Identify which cell holds the provided text, then report its [x, y] central coordinate. 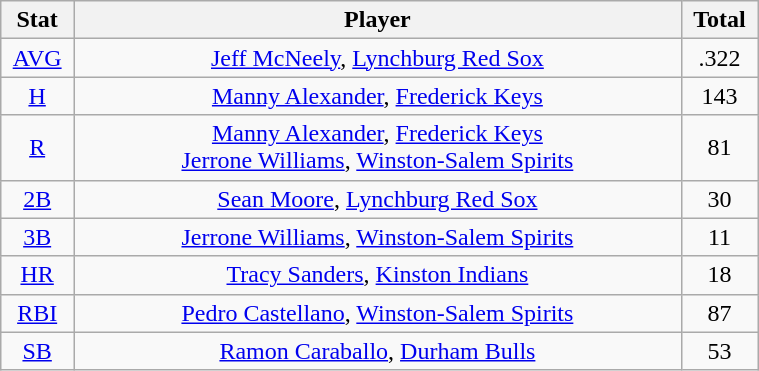
Jerrone Williams, Winston-Salem Spirits [378, 237]
HR [38, 275]
SB [38, 351]
143 [719, 96]
Stat [38, 20]
Player [378, 20]
Ramon Caraballo, Durham Bulls [378, 351]
11 [719, 237]
Manny Alexander, Frederick Keys [378, 96]
RBI [38, 313]
Sean Moore, Lynchburg Red Sox [378, 199]
2B [38, 199]
Tracy Sanders, Kinston Indians [378, 275]
3B [38, 237]
87 [719, 313]
H [38, 96]
Pedro Castellano, Winston-Salem Spirits [378, 313]
.322 [719, 58]
Jeff McNeely, Lynchburg Red Sox [378, 58]
81 [719, 148]
18 [719, 275]
R [38, 148]
53 [719, 351]
Total [719, 20]
Manny Alexander, Frederick Keys Jerrone Williams, Winston-Salem Spirits [378, 148]
30 [719, 199]
AVG [38, 58]
